Return (x, y) of the center of cell containing provided text 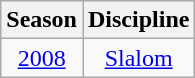
Discipline (138, 20)
Season (42, 20)
2008 (42, 58)
Slalom (138, 58)
